Scan for the cell matching the given text and deliver its [x, y] coordinate at center. 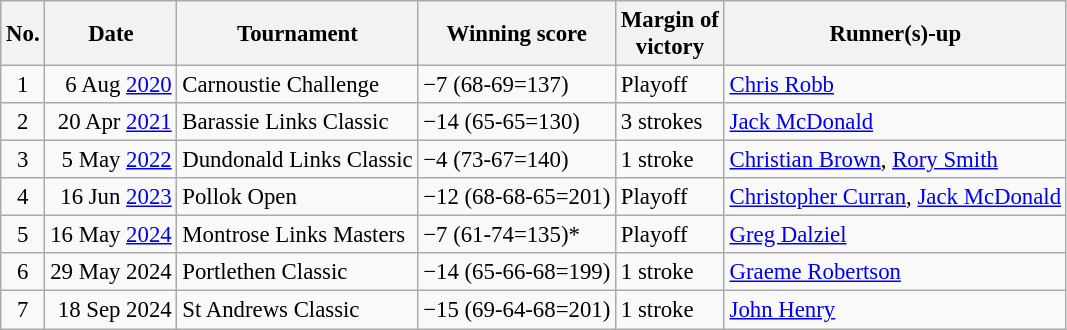
Chris Robb [895, 85]
16 May 2024 [111, 235]
Winning score [517, 34]
−7 (61-74=135)* [517, 235]
Christopher Curran, Jack McDonald [895, 197]
−14 (65-66-68=199) [517, 273]
3 strokes [670, 122]
5 [23, 235]
−4 (73-67=140) [517, 160]
Graeme Robertson [895, 273]
29 May 2024 [111, 273]
5 May 2022 [111, 160]
Montrose Links Masters [298, 235]
1 [23, 85]
18 Sep 2024 [111, 310]
2 [23, 122]
Date [111, 34]
Barassie Links Classic [298, 122]
−7 (68-69=137) [517, 85]
6 Aug 2020 [111, 85]
6 [23, 273]
7 [23, 310]
Tournament [298, 34]
Margin ofvictory [670, 34]
Pollok Open [298, 197]
Jack McDonald [895, 122]
20 Apr 2021 [111, 122]
Runner(s)-up [895, 34]
No. [23, 34]
−12 (68-68-65=201) [517, 197]
16 Jun 2023 [111, 197]
−15 (69-64-68=201) [517, 310]
Greg Dalziel [895, 235]
Carnoustie Challenge [298, 85]
Portlethen Classic [298, 273]
John Henry [895, 310]
Dundonald Links Classic [298, 160]
4 [23, 197]
−14 (65-65=130) [517, 122]
St Andrews Classic [298, 310]
3 [23, 160]
Christian Brown, Rory Smith [895, 160]
